Scan for the cell matching the given text and deliver its [X, Y] coordinate at center. 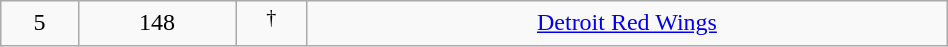
Detroit Red Wings [628, 24]
148 [157, 24]
† [272, 24]
5 [40, 24]
